Provide the [x, y] coordinate of the cell's center where the given text is located.  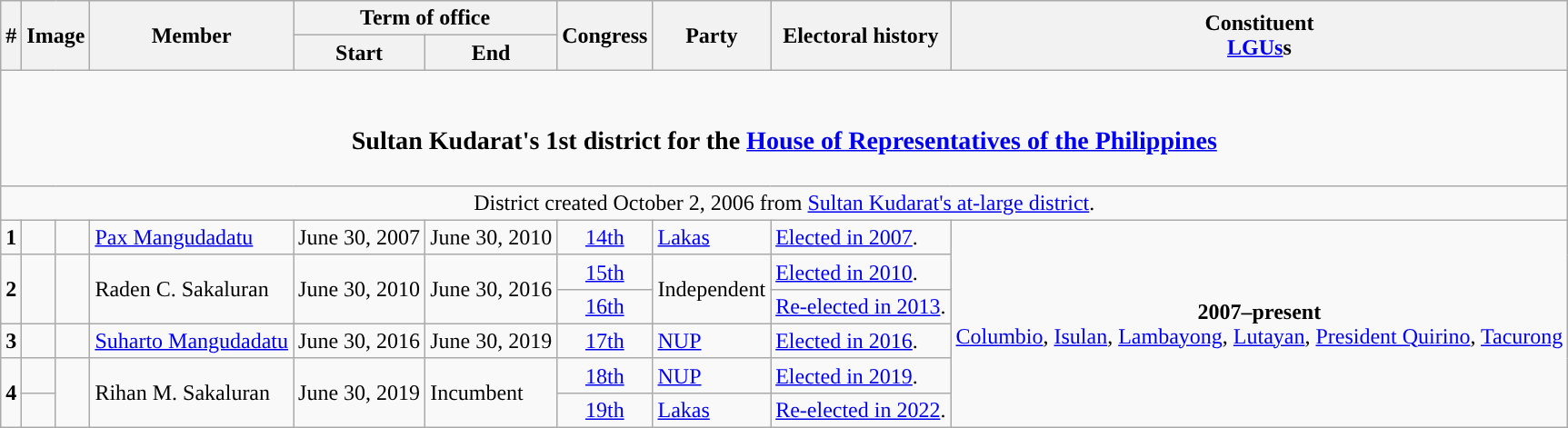
Elected in 2019. [861, 375]
17th [605, 341]
3 [11, 341]
Suharto Mangudadatu [192, 341]
Elected in 2010. [861, 272]
June 30, 2007 [360, 237]
2 [11, 289]
Re-elected in 2022. [861, 410]
ConstituentLGUss [1260, 35]
Term of office [425, 18]
Sultan Kudarat's 1st district for the House of Representatives of the Philippines [784, 127]
15th [605, 272]
Raden C. Sakaluran [192, 289]
End [491, 53]
Electoral history [861, 35]
Rihan M. Sakaluran [192, 393]
19th [605, 410]
Re-elected in 2013. [861, 306]
Independent [712, 289]
District created October 2, 2006 from Sultan Kudarat's at-large district. [784, 203]
# [11, 35]
Congress [605, 35]
1 [11, 237]
14th [605, 237]
Image [56, 35]
18th [605, 375]
2007–presentColumbio, Isulan, Lambayong, Lutayan, President Quirino, Tacurong [1260, 323]
Party [712, 35]
Elected in 2007. [861, 237]
Member [192, 35]
Start [360, 53]
Pax Mangudadatu [192, 237]
Incumbent [491, 393]
Elected in 2016. [861, 341]
4 [11, 393]
16th [605, 306]
